Find where the given text appears and provide that cell's center as (x, y) coordinate. 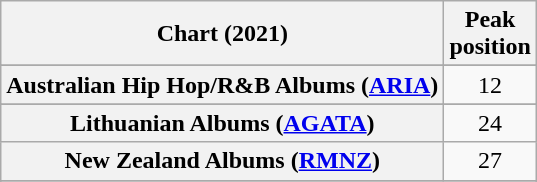
Australian Hip Hop/R&B Albums (ARIA) (222, 85)
27 (490, 161)
24 (490, 123)
New Zealand Albums (RMNZ) (222, 161)
Chart (2021) (222, 34)
12 (490, 85)
Peakposition (490, 34)
Lithuanian Albums (AGATA) (222, 123)
